Detect which cell encompasses the target text, then output its [X, Y] center coordinate. 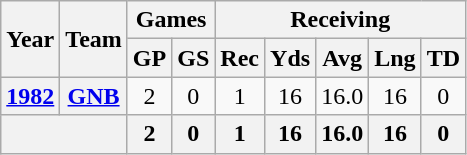
GP [149, 58]
Team [94, 39]
GS [194, 58]
TD [443, 58]
Rec [240, 58]
GNB [94, 96]
Yds [290, 58]
1982 [30, 96]
Receiving [340, 20]
Games [170, 20]
Lng [395, 58]
Avg [342, 58]
Year [30, 39]
